Find where the given text appears and provide that cell's center as (X, Y) coordinate. 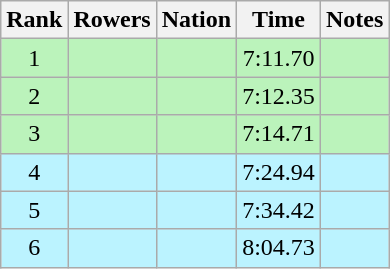
7:14.71 (279, 134)
7:11.70 (279, 58)
1 (34, 58)
Time (279, 20)
2 (34, 96)
Rowers (112, 20)
Nation (196, 20)
Notes (354, 20)
Rank (34, 20)
6 (34, 248)
3 (34, 134)
7:12.35 (279, 96)
7:24.94 (279, 172)
8:04.73 (279, 248)
4 (34, 172)
7:34.42 (279, 210)
5 (34, 210)
